Output the [X, Y] coordinate of the center of the cell containing the given text.  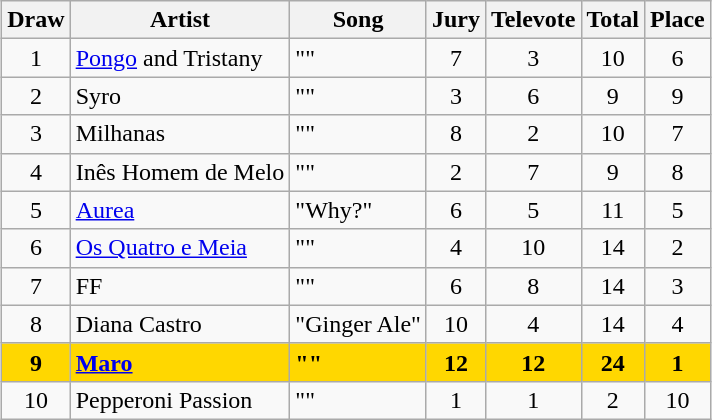
Os Quatro e Meia [180, 248]
Place [678, 20]
11 [613, 210]
Pongo and Tristany [180, 58]
"Ginger Ale" [358, 324]
Syro [180, 96]
FF [180, 286]
Televote [534, 20]
Maro [180, 362]
Pepperoni Passion [180, 400]
24 [613, 362]
"Why?" [358, 210]
Milhanas [180, 134]
Diana Castro [180, 324]
Inês Homem de Melo [180, 172]
Song [358, 20]
Jury [456, 20]
Total [613, 20]
Aurea [180, 210]
Draw [36, 20]
Artist [180, 20]
